From the cell containing the given text, extract its center point as [x, y] coordinate. 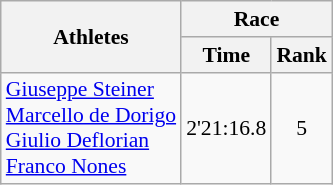
Time [226, 55]
Athletes [91, 36]
Rank [302, 55]
2'21:16.8 [226, 128]
5 [302, 128]
Giuseppe SteinerMarcello de DorigoGiulio DeflorianFranco Nones [91, 128]
Race [256, 19]
